Provide the (X, Y) coordinate of the cell's center where the given text is located.  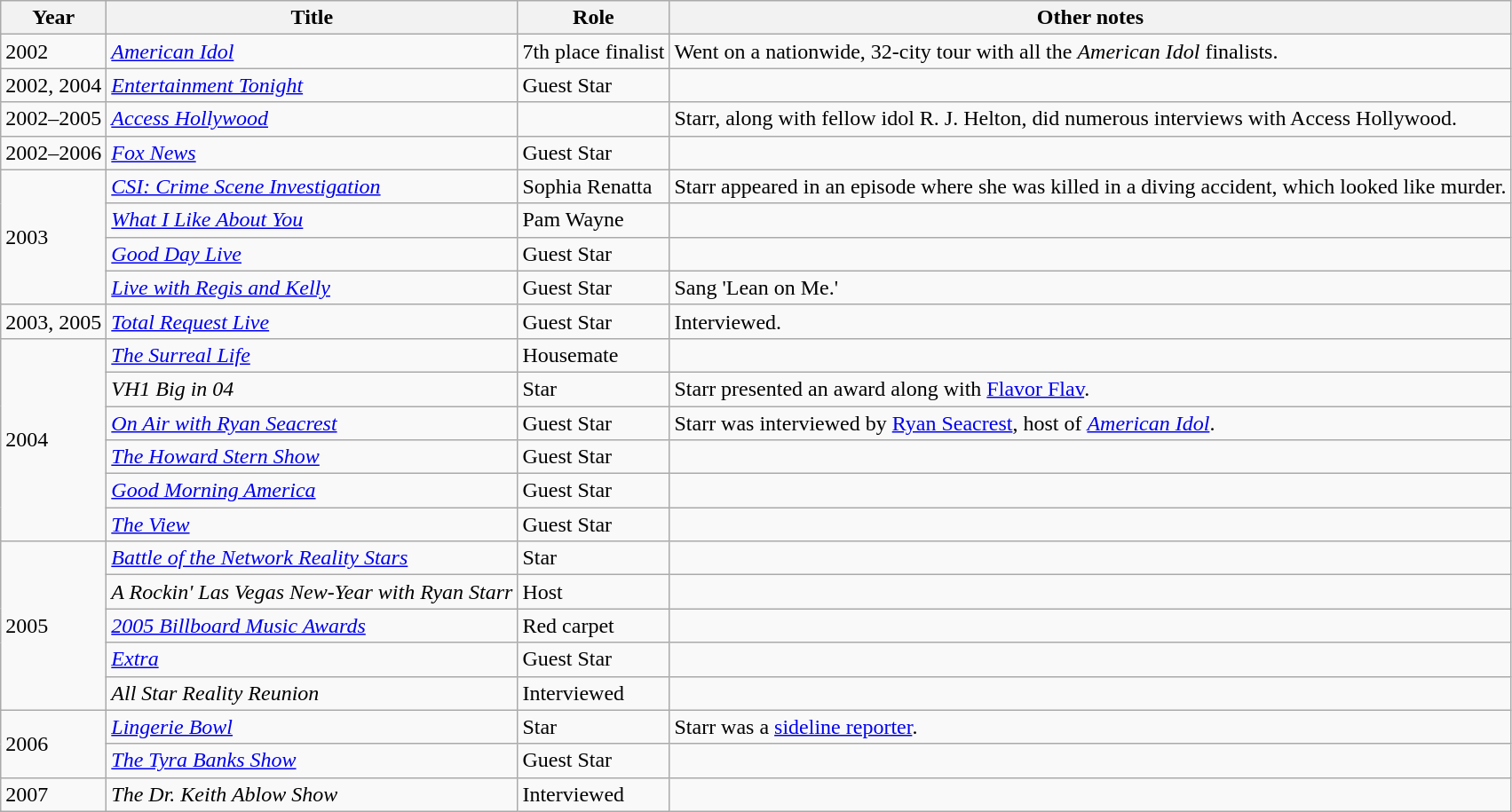
Extra (313, 659)
2003, 2005 (53, 321)
The Surreal Life (313, 355)
Fox News (313, 153)
2005 Billboard Music Awards (313, 626)
CSI: Crime Scene Investigation (313, 186)
The View (313, 524)
On Air with Ryan Seacrest (313, 423)
Starr appeared in an episode where she was killed in a diving accident, which looked like murder. (1090, 186)
Starr was interviewed by Ryan Seacrest, host of American Idol. (1090, 423)
Housemate (593, 355)
Sophia Renatta (593, 186)
2005 (53, 626)
7th place finalist (593, 51)
Starr presented an award along with Flavor Flav. (1090, 389)
Other notes (1090, 18)
All Star Reality Reunion (313, 693)
Pam Wayne (593, 220)
Year (53, 18)
2003 (53, 237)
The Howard Stern Show (313, 457)
The Dr. Keith Ablow Show (313, 794)
American Idol (313, 51)
Live with Regis and Kelly (313, 288)
The Tyra Banks Show (313, 761)
Starr was a sideline reporter. (1090, 727)
Role (593, 18)
2006 (53, 744)
Good Day Live (313, 254)
Battle of the Network Reality Stars (313, 558)
Title (313, 18)
Went on a nationwide, 32-city tour with all the American Idol finalists. (1090, 51)
2002–2006 (53, 153)
Sang 'Lean on Me.' (1090, 288)
Red carpet (593, 626)
What I Like About You (313, 220)
Lingerie Bowl (313, 727)
A Rockin' Las Vegas New-Year with Ryan Starr (313, 592)
Starr, along with fellow idol R. J. Helton, did numerous interviews with Access Hollywood. (1090, 119)
2004 (53, 439)
2002–2005 (53, 119)
Interviewed. (1090, 321)
Good Morning America (313, 491)
Entertainment Tonight (313, 85)
Host (593, 592)
2007 (53, 794)
Access Hollywood (313, 119)
Total Request Live (313, 321)
2002, 2004 (53, 85)
VH1 Big in 04 (313, 389)
2002 (53, 51)
